Find where the given text appears and provide that cell's center as [X, Y] coordinate. 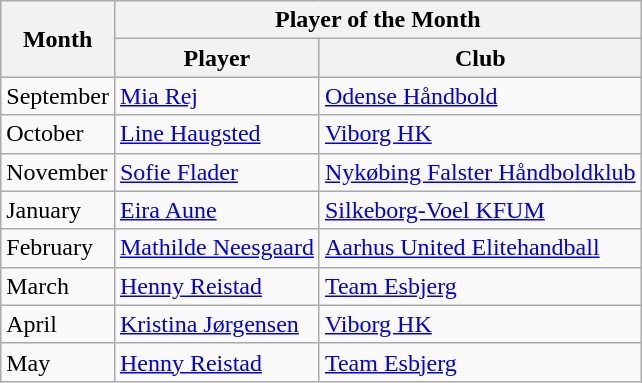
Odense Håndbold [480, 96]
Club [480, 58]
Kristina Jørgensen [216, 324]
Aarhus United Elitehandball [480, 248]
November [58, 172]
Month [58, 39]
Mathilde Neesgaard [216, 248]
February [58, 248]
Eira Aune [216, 210]
October [58, 134]
March [58, 286]
Silkeborg-Voel KFUM [480, 210]
Line Haugsted [216, 134]
May [58, 362]
Sofie Flader [216, 172]
Nykøbing Falster Håndboldklub [480, 172]
September [58, 96]
Player [216, 58]
April [58, 324]
January [58, 210]
Mia Rej [216, 96]
Player of the Month [378, 20]
